Find where the given text appears and provide that cell's center as [x, y] coordinate. 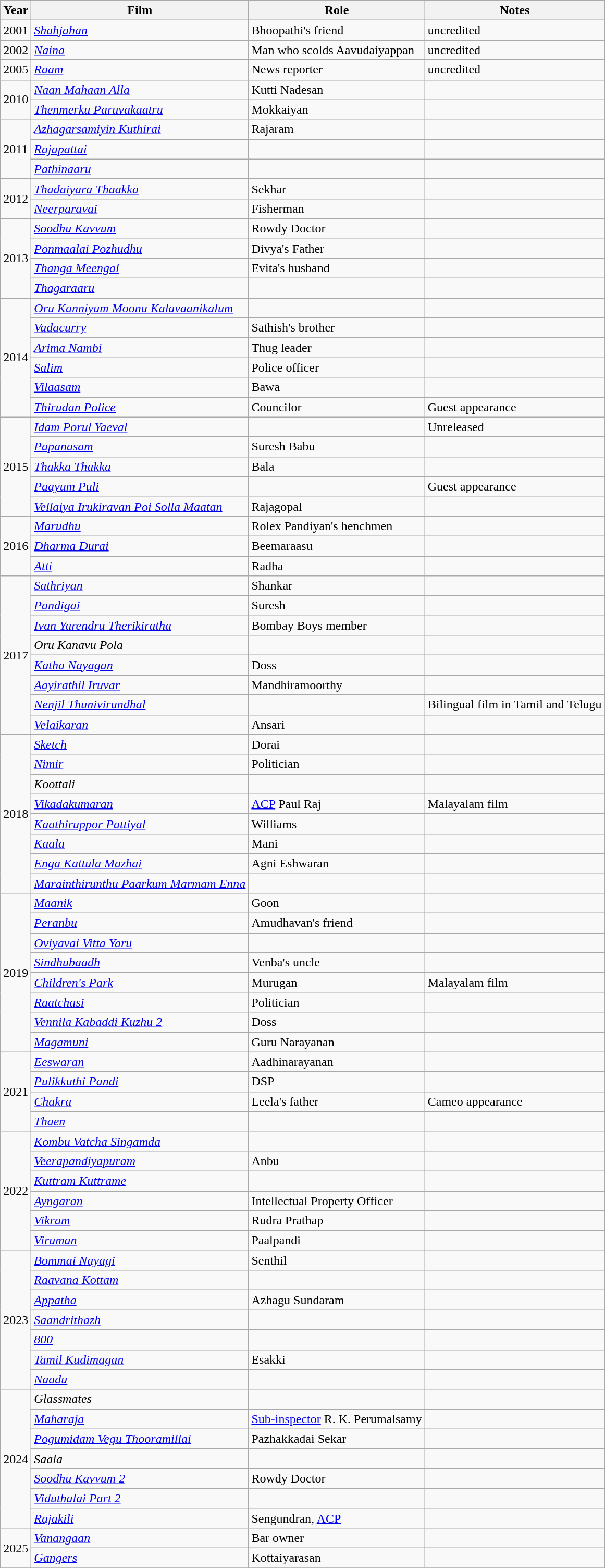
Sathriyan [140, 586]
Cameo appearance [515, 1101]
Thakka Thakka [140, 467]
2012 [16, 199]
Ayngaran [140, 1200]
Bar owner [337, 1538]
Ponmaalai Pozhudhu [140, 249]
Thaen [140, 1121]
Mani [337, 843]
Shahjahan [140, 30]
Vikram [140, 1221]
Idam Porul Yaeval [140, 427]
Nimir [140, 764]
Maanik [140, 903]
Oviyavai Vitta Yaru [140, 943]
Kutti Nadesan [337, 90]
Papanasam [140, 447]
Viduthalai Part 2 [140, 1498]
Paalpandi [337, 1241]
Pandigai [140, 606]
DSP [337, 1082]
800 [140, 1340]
Vennila Kabaddi Kuzhu 2 [140, 1022]
Murugan [337, 983]
Vadacurry [140, 328]
Nenjil Thunivirundhal [140, 705]
Naan Mahaan Alla [140, 90]
Sub-inspector R. K. Perumalsamy [337, 1419]
Marudhu [140, 526]
Raatchasi [140, 1002]
Ansari [337, 725]
Esakki [337, 1359]
Police officer [337, 367]
Atti [140, 566]
Vikadakumaran [140, 804]
Evita's husband [337, 268]
Oru Kanniyum Moonu Kalavaanikalum [140, 308]
Mokkaiyan [337, 109]
Anbu [337, 1161]
2015 [16, 467]
Suresh [337, 606]
Enga Kattula Mazhai [140, 863]
Kottaiyarasan [337, 1558]
Kaala [140, 843]
Venba's uncle [337, 963]
Shankar [337, 586]
Sekhar [337, 189]
Velaikaran [140, 725]
Maharaja [140, 1419]
2023 [16, 1320]
2011 [16, 149]
Kaathiruppor Pattiyal [140, 824]
Man who scolds Aavudaiyappan [337, 50]
Children's Park [140, 983]
2016 [16, 546]
2019 [16, 973]
Appatha [140, 1300]
Marainthirunthu Paarkum Marmam Enna [140, 884]
Divya's Father [337, 249]
Glassmates [140, 1399]
Soodhu Kavvum [140, 228]
Raavana Kottam [140, 1280]
Sketch [140, 744]
Pathinaaru [140, 169]
2021 [16, 1092]
2013 [16, 258]
Williams [337, 824]
Notes [515, 10]
Naadu [140, 1379]
Rajakili [140, 1518]
Agni Eshwaran [337, 863]
Ivan Yarendru Therikiratha [140, 626]
2017 [16, 655]
Thagaraaru [140, 288]
Rolex Pandiyan's henchmen [337, 526]
Councilor [337, 407]
2002 [16, 50]
Film [140, 10]
Year [16, 10]
Beemaraasu [337, 546]
Vanangaan [140, 1538]
Thirudan Police [140, 407]
Senthil [337, 1260]
Bawa [337, 387]
ACP Paul Raj [337, 804]
Oru Kanavu Pola [140, 645]
Dharma Durai [140, 546]
2018 [16, 814]
Dorai [337, 744]
Sathish's brother [337, 328]
Tamil Kudimagan [140, 1359]
Rajapattai [140, 149]
Role [337, 10]
Koottali [140, 784]
Veerapandiyapuram [140, 1161]
Azhagarsamiyin Kuthirai [140, 129]
Aayirathil Iruvar [140, 685]
Kuttram Kuttrame [140, 1181]
Saandrithazh [140, 1320]
Vilaasam [140, 387]
2001 [16, 30]
News reporter [337, 70]
Bala [337, 467]
Guru Narayanan [337, 1042]
Soodhu Kavvum 2 [140, 1478]
Leela's father [337, 1101]
Eeswaran [140, 1062]
Thug leader [337, 348]
2010 [16, 100]
Sengundran, ACP [337, 1518]
Paayum Puli [140, 486]
Intellectual Property Officer [337, 1200]
Thadaiyara Thaakka [140, 189]
Azhagu Sundaram [337, 1300]
2005 [16, 70]
Bombay Boys member [337, 626]
Raam [140, 70]
Rajagopal [337, 506]
2022 [16, 1191]
2025 [16, 1548]
Rudra Prathap [337, 1221]
Bommai Nayagi [140, 1260]
Thanga Meengal [140, 268]
Mandhiramoorthy [337, 685]
Pogumidam Vegu Thooramillai [140, 1439]
Thenmerku Paruvakaatru [140, 109]
Rajaram [337, 129]
Sindhubaadh [140, 963]
Unreleased [515, 427]
Fisherman [337, 209]
Saala [140, 1459]
Pazhakkadai Sekar [337, 1439]
Naina [140, 50]
Peranbu [140, 923]
2024 [16, 1459]
Goon [337, 903]
Gangers [140, 1558]
Viruman [140, 1241]
Vellaiya Irukiravan Poi Solla Maatan [140, 506]
Radha [337, 566]
Arima Nambi [140, 348]
Suresh Babu [337, 447]
Amudhavan's friend [337, 923]
Katha Nayagan [140, 665]
Bhoopathi's friend [337, 30]
2014 [16, 358]
Pulikkuthi Pandi [140, 1082]
Bilingual film in Tamil and Telugu [515, 705]
Salim [140, 367]
Aadhinarayanan [337, 1062]
Kombu Vatcha Singamda [140, 1141]
Neerparavai [140, 209]
Magamuni [140, 1042]
Chakra [140, 1101]
